Capture the cell that displays the provided text and extract its [x, y] central coordinate. 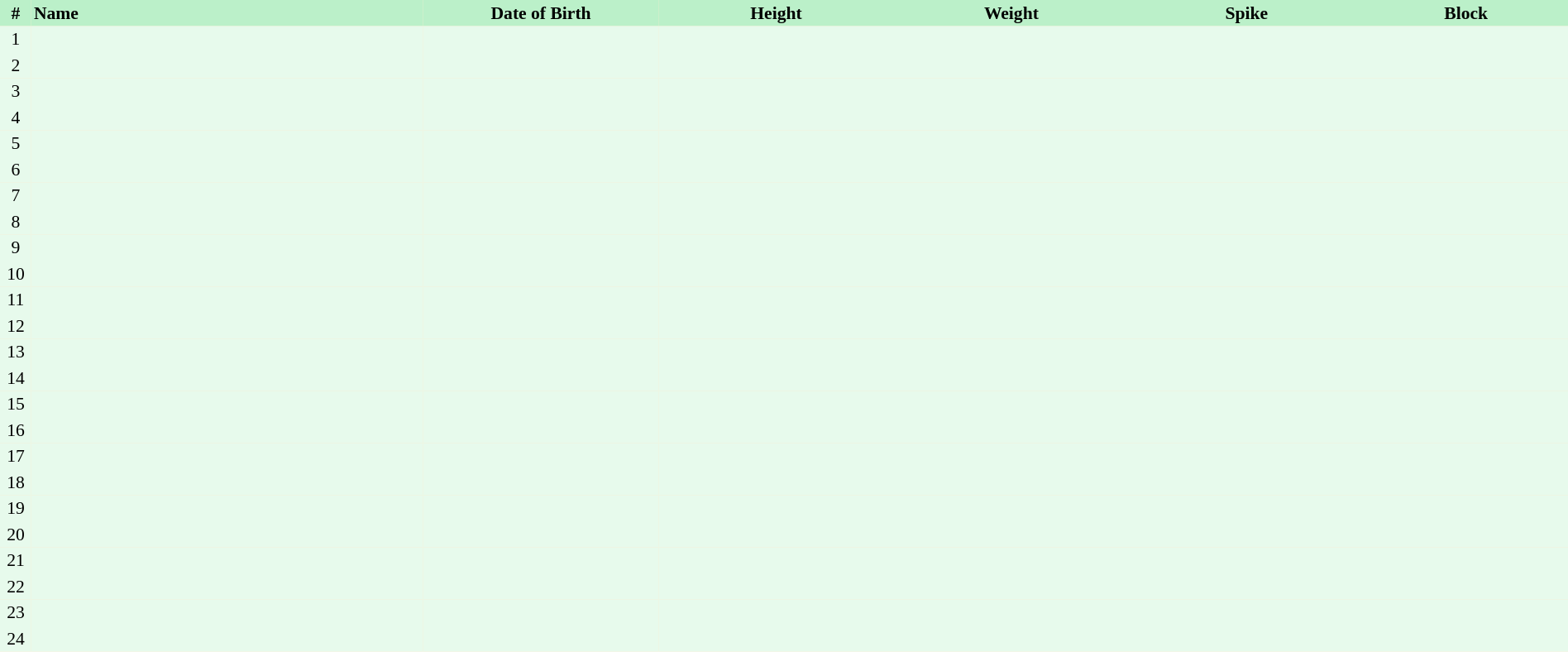
2 [16, 65]
13 [16, 352]
Spike [1246, 13]
24 [16, 639]
# [16, 13]
12 [16, 326]
1 [16, 40]
6 [16, 170]
15 [16, 404]
9 [16, 248]
8 [16, 222]
Weight [1011, 13]
22 [16, 587]
5 [16, 144]
10 [16, 274]
Name [227, 13]
16 [16, 430]
3 [16, 91]
21 [16, 561]
Block [1465, 13]
4 [16, 117]
14 [16, 378]
18 [16, 482]
Height [776, 13]
20 [16, 535]
Date of Birth [541, 13]
7 [16, 195]
19 [16, 508]
23 [16, 612]
11 [16, 300]
17 [16, 457]
